Locate the cell with the specified text and output its (X, Y) center coordinate. 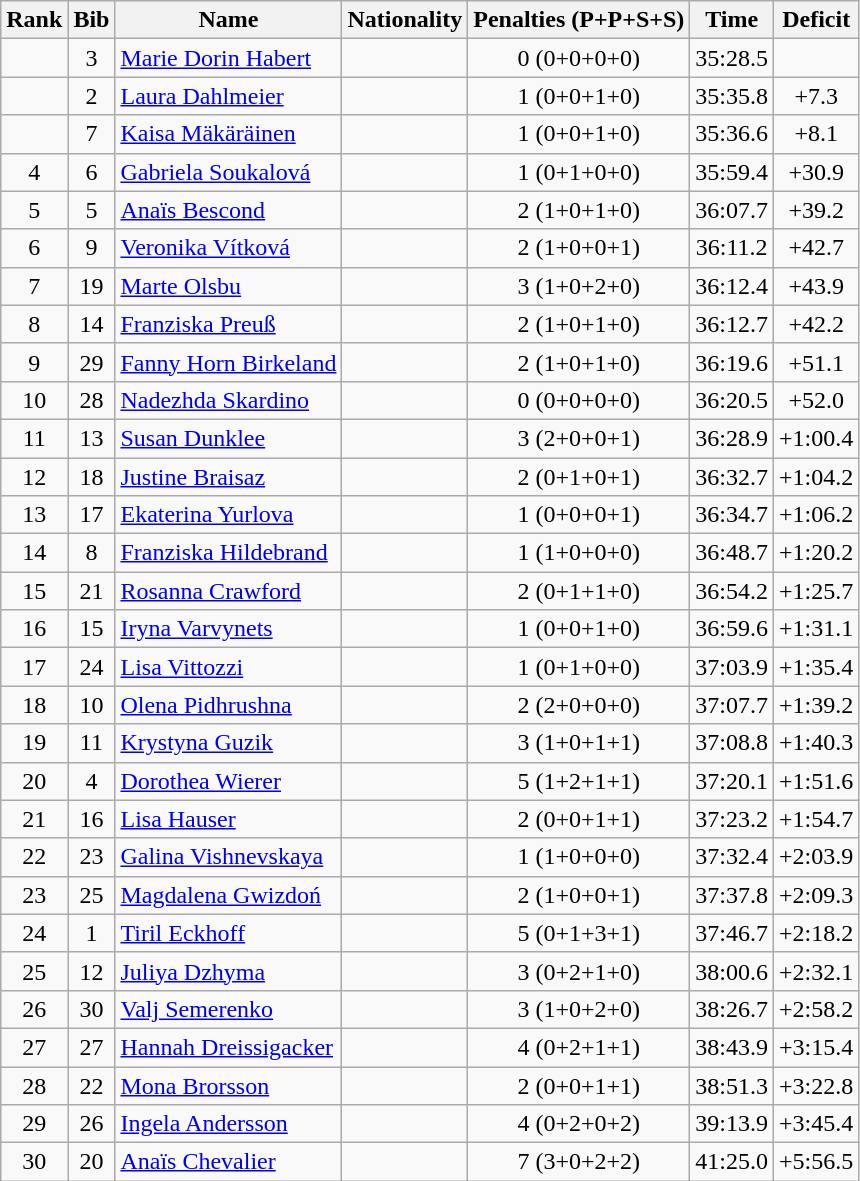
+3:22.8 (816, 1085)
Gabriela Soukalová (228, 172)
37:23.2 (732, 819)
41:25.0 (732, 1162)
+2:03.9 (816, 857)
Galina Vishnevskaya (228, 857)
Iryna Varvynets (228, 629)
Lisa Hauser (228, 819)
Tiril Eckhoff (228, 933)
Kaisa Mäkäräinen (228, 134)
Veronika Vítková (228, 248)
+1:00.4 (816, 438)
Fanny Horn Birkeland (228, 362)
1 (0+0+0+1) (579, 515)
Nadezhda Skardino (228, 400)
Justine Braisaz (228, 477)
35:28.5 (732, 58)
4 (0+2+1+1) (579, 1047)
37:20.1 (732, 781)
+30.9 (816, 172)
5 (0+1+3+1) (579, 933)
Anaïs Bescond (228, 210)
+8.1 (816, 134)
3 (2+0+0+1) (579, 438)
Franziska Preuß (228, 324)
+2:18.2 (816, 933)
37:37.8 (732, 895)
+2:58.2 (816, 1009)
Name (228, 20)
3 (0+2+1+0) (579, 971)
35:59.4 (732, 172)
Franziska Hildebrand (228, 553)
Lisa Vittozzi (228, 667)
+7.3 (816, 96)
2 (92, 96)
+39.2 (816, 210)
Juliya Dzhyma (228, 971)
Olena Pidhrushna (228, 705)
38:26.7 (732, 1009)
+1:51.6 (816, 781)
+1:40.3 (816, 743)
+1:25.7 (816, 591)
7 (3+0+2+2) (579, 1162)
37:46.7 (732, 933)
2 (0+1+0+1) (579, 477)
36:20.5 (732, 400)
36:54.2 (732, 591)
+1:31.1 (816, 629)
Laura Dahlmeier (228, 96)
Deficit (816, 20)
Rosanna Crawford (228, 591)
Dorothea Wierer (228, 781)
3 (1+0+1+1) (579, 743)
Ingela Andersson (228, 1124)
Nationality (405, 20)
+3:45.4 (816, 1124)
+52.0 (816, 400)
Ekaterina Yurlova (228, 515)
+1:54.7 (816, 819)
Valj Semerenko (228, 1009)
38:43.9 (732, 1047)
38:00.6 (732, 971)
5 (1+2+1+1) (579, 781)
36:07.7 (732, 210)
36:12.4 (732, 286)
Marte Olsbu (228, 286)
+1:39.2 (816, 705)
Bib (92, 20)
+42.2 (816, 324)
Anaïs Chevalier (228, 1162)
Penalties (P+P+S+S) (579, 20)
Marie Dorin Habert (228, 58)
36:48.7 (732, 553)
Krystyna Guzik (228, 743)
37:32.4 (732, 857)
+1:04.2 (816, 477)
+1:20.2 (816, 553)
Mona Brorsson (228, 1085)
36:12.7 (732, 324)
36:34.7 (732, 515)
3 (92, 58)
37:07.7 (732, 705)
37:08.8 (732, 743)
35:35.8 (732, 96)
36:32.7 (732, 477)
2 (2+0+0+0) (579, 705)
Rank (34, 20)
+1:06.2 (816, 515)
+42.7 (816, 248)
+5:56.5 (816, 1162)
38:51.3 (732, 1085)
35:36.6 (732, 134)
4 (0+2+0+2) (579, 1124)
36:28.9 (732, 438)
2 (0+1+1+0) (579, 591)
Hannah Dreissigacker (228, 1047)
+1:35.4 (816, 667)
36:59.6 (732, 629)
Susan Dunklee (228, 438)
+43.9 (816, 286)
+3:15.4 (816, 1047)
+2:09.3 (816, 895)
+2:32.1 (816, 971)
39:13.9 (732, 1124)
Magdalena Gwizdoń (228, 895)
1 (92, 933)
37:03.9 (732, 667)
36:11.2 (732, 248)
Time (732, 20)
+51.1 (816, 362)
36:19.6 (732, 362)
